Locate the cell with the specified text and output its (X, Y) center coordinate. 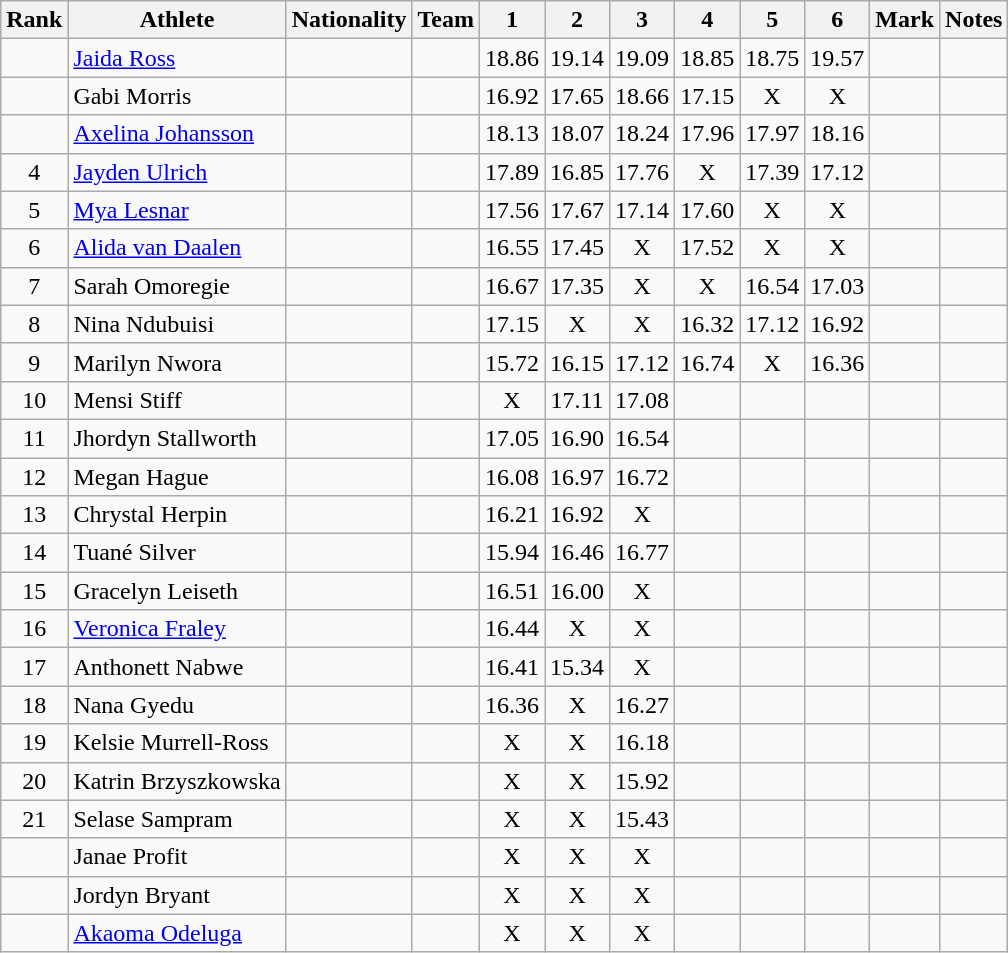
Mark (905, 20)
17.76 (642, 172)
Megan Hague (177, 477)
Jayden Ulrich (177, 172)
10 (34, 400)
16.41 (512, 667)
Kelsie Murrell-Ross (177, 743)
18.24 (642, 134)
16.85 (578, 172)
16.46 (578, 553)
15.34 (578, 667)
Gabi Morris (177, 96)
18.66 (642, 96)
18.85 (708, 58)
16.27 (642, 705)
14 (34, 553)
16.18 (642, 743)
17.96 (708, 134)
1 (512, 20)
16.55 (512, 248)
16.00 (578, 591)
Nationality (349, 20)
Axelina Johansson (177, 134)
19.09 (642, 58)
7 (34, 286)
16.67 (512, 286)
16.21 (512, 515)
17.35 (578, 286)
17.67 (578, 210)
17.14 (642, 210)
19.57 (838, 58)
16.90 (578, 438)
15 (34, 591)
Gracelyn Leiseth (177, 591)
Notes (974, 20)
18.75 (772, 58)
Mya Lesnar (177, 210)
12 (34, 477)
18.16 (838, 134)
18.07 (578, 134)
17.65 (578, 96)
19.14 (578, 58)
9 (34, 362)
17.05 (512, 438)
15.92 (642, 781)
15.72 (512, 362)
17.97 (772, 134)
16.15 (578, 362)
17.39 (772, 172)
16.51 (512, 591)
18 (34, 705)
11 (34, 438)
13 (34, 515)
15.43 (642, 819)
8 (34, 324)
16.74 (708, 362)
Tuané Silver (177, 553)
16.77 (642, 553)
Katrin Brzyszkowska (177, 781)
Sarah Omoregie (177, 286)
17.89 (512, 172)
21 (34, 819)
Nina Ndubuisi (177, 324)
3 (642, 20)
16.32 (708, 324)
Jordyn Bryant (177, 895)
18.13 (512, 134)
Selase Sampram (177, 819)
Rank (34, 20)
16.44 (512, 629)
Alida van Daalen (177, 248)
Chrystal Herpin (177, 515)
Anthonett Nabwe (177, 667)
Jaida Ross (177, 58)
17.52 (708, 248)
18.86 (512, 58)
Athlete (177, 20)
17.60 (708, 210)
16.97 (578, 477)
Team (446, 20)
16 (34, 629)
Akaoma Odeluga (177, 933)
20 (34, 781)
Marilyn Nwora (177, 362)
Janae Profit (177, 857)
17.45 (578, 248)
17.56 (512, 210)
17.11 (578, 400)
19 (34, 743)
17.03 (838, 286)
17.08 (642, 400)
Mensi Stiff (177, 400)
17 (34, 667)
16.08 (512, 477)
Jhordyn Stallworth (177, 438)
Veronica Fraley (177, 629)
2 (578, 20)
16.72 (642, 477)
Nana Gyedu (177, 705)
15.94 (512, 553)
